From the cell containing the given text, extract its center point as (x, y) coordinate. 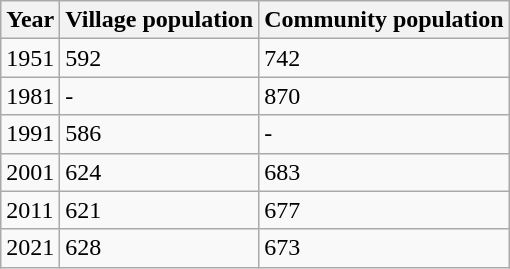
677 (384, 210)
1991 (30, 134)
2021 (30, 248)
870 (384, 96)
2011 (30, 210)
683 (384, 172)
Community population (384, 20)
624 (160, 172)
742 (384, 58)
628 (160, 248)
1981 (30, 96)
1951 (30, 58)
621 (160, 210)
592 (160, 58)
586 (160, 134)
673 (384, 248)
2001 (30, 172)
Year (30, 20)
Village population (160, 20)
